Output the [x, y] coordinate of the center of the cell containing the given text.  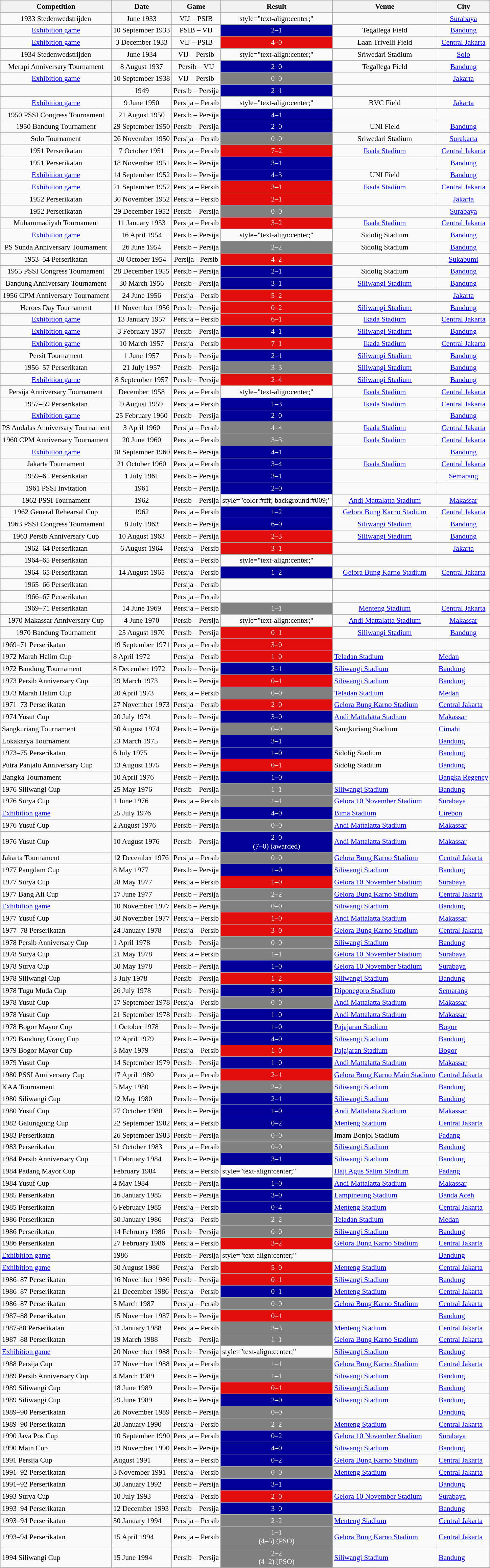
Sangkuriang Tournament [56, 729]
PS Sunda Anniversary Tournament [56, 247]
1976 Siliwangi Cup [56, 789]
1979 Bandung Urang Cup [56, 1039]
Putra Panjalu Anniversary Cup [56, 765]
4 March 1989 [142, 1376]
1988 Persija Cup [56, 1364]
8 December 1972 [142, 669]
30 January 1994 [142, 1521]
Cirebon [463, 813]
1986 [142, 1256]
31 January 1988 [142, 1328]
4 June 1970 [142, 621]
2–2(4–2) (PSO) [277, 1558]
1978 Bogor Mayor Cup [56, 1027]
16 January 1985 [142, 1195]
30 November 1977 [142, 919]
26 September 1983 [142, 1135]
15 June 1994 [142, 1558]
1956 CPM Anniversary Tournament [56, 295]
20 April 1973 [142, 693]
1984 Padang Mayor Cup [56, 1171]
February 1984 [142, 1171]
17 September 1978 [142, 1003]
12 April 1979 [142, 1039]
19 September 1971 [142, 645]
12 May 1980 [142, 1099]
1984 Persib Anniversary Cup [56, 1159]
4 May 1984 [142, 1183]
9 June 1950 [142, 103]
3 November 1991 [142, 1472]
28 December 1955 [142, 271]
Persija - Persib [196, 259]
3–4 [277, 464]
17 June 1977 [142, 894]
1973 Persib Anniversary Cup [56, 681]
Sangkuriang Stadium [385, 729]
1962 General Rehearsal Cup [56, 512]
25 February 1960 [142, 416]
8 July 1963 [142, 524]
30 August 1974 [142, 729]
26 November 1950 [142, 139]
1990 Java Pos Cup [56, 1436]
August 1991 [142, 1460]
28 May 1977 [142, 882]
27 November 1988 [142, 1364]
23 March 1975 [142, 741]
Venue [385, 6]
16 November 1986 [142, 1280]
PSIB – VIJ [196, 30]
Date [142, 6]
27 October 1980 [142, 1111]
1959–61 Perserikatan [56, 476]
1 October 1978 [142, 1027]
1934 Stedenwedstrĳden [56, 55]
31 October 1983 [142, 1147]
Bangka Tournament [56, 777]
Imam Bonjol Stadium [385, 1135]
Persija Anniversary Tournament [56, 392]
30 August 1986 [142, 1268]
20 June 1960 [142, 440]
27 February 1986 [142, 1243]
18 November 1951 [142, 163]
1 July 1961 [142, 476]
1977 Pangdam Cup [56, 870]
11 January 1953 [142, 223]
1976 Surya Cup [56, 801]
1 June 1976 [142, 801]
Merapi Anniversary Tournament [56, 67]
3 December 1933 [142, 43]
1977–78 Perserikatan [56, 930]
4–4 [277, 428]
1977 Yusuf Cup [56, 919]
3 May 1979 [142, 1051]
14 August 1965 [142, 573]
City [463, 6]
21 September 1952 [142, 187]
1987-88 Perserikatan [56, 1328]
4–2 [277, 259]
1991 Persija Cup [56, 1460]
1971–73 Perserikatan [56, 705]
0–4 [277, 1208]
Persib – VIJ [196, 67]
Result [277, 6]
PS Andalas Anniversary Tournament [56, 428]
30 January 1992 [142, 1484]
14 June 1969 [142, 609]
8 April 1972 [142, 657]
28 January 1990 [142, 1424]
1966–67 Perserikatan [56, 597]
9 August 1959 [142, 404]
1963 PSSI Congress Tournament [56, 524]
29 March 1973 [142, 681]
1977 Surya Cup [56, 882]
1990 Main Cup [56, 1448]
Competition [56, 6]
1962 PSSI Tournament [56, 500]
Lokakarya Tournament [56, 741]
Lampineung Stadium [385, 1195]
1973–75 Perserikatan [56, 753]
June 1933 [142, 19]
2–3 [277, 537]
1978 Siliwangi Cup [56, 979]
29 June 1989 [142, 1400]
1978 Tugu Muda Cup [56, 991]
27 November 1973 [142, 705]
1979 Yusuf Cup [56, 1063]
6–0 [277, 524]
30 October 1954 [142, 259]
5–2 [277, 295]
29 September 1950 [142, 127]
6–1 [277, 319]
BVC Field [385, 103]
6 July 1975 [142, 753]
1949 [142, 91]
1982 Galunggung Cup [56, 1123]
1950 Bandung Tournament [56, 127]
Cimahi [463, 729]
1980 PSSI Anniversary Cup [56, 1075]
1961 PSSI Invitation [56, 488]
26 November 1989 [142, 1412]
6 February 1985 [142, 1208]
17 April 1980 [142, 1075]
3 February 1957 [142, 332]
20 November 1988 [142, 1352]
5 March 1987 [142, 1304]
1970 Makassar Anniversary Cup [56, 621]
29 December 1952 [142, 211]
Muhammadiyah Tournament [56, 223]
19 March 1988 [142, 1340]
December 1958 [142, 392]
6 August 1964 [142, 548]
1 April 1978 [142, 943]
Diponegoro Stadium [385, 991]
8 August 1937 [142, 67]
12 December 1993 [142, 1508]
1965–66 Perserikatan [56, 585]
8 May 1977 [142, 870]
21 October 1960 [142, 464]
21 September 1978 [142, 1015]
1974 Yusuf Cup [56, 717]
25 July 1976 [142, 813]
14 February 1986 [142, 1232]
1961 [142, 488]
1980 Yusuf Cup [56, 1111]
1–3 [277, 404]
1979 Bogor Mayor Cup [56, 1051]
10 August 1963 [142, 537]
KAA Tournament [56, 1087]
26 June 1954 [142, 247]
Game [196, 6]
21 May 1978 [142, 954]
1956–57 Perserikatan [56, 368]
30 May 1978 [142, 967]
1933 Stedenwedstrĳden [56, 19]
18 June 1989 [142, 1388]
10 July 1993 [142, 1497]
14 September 1952 [142, 175]
25 August 1970 [142, 633]
7–1 [277, 344]
style="color:#fff; background:#009;" [277, 500]
June 1934 [142, 55]
21 December 1986 [142, 1292]
20 July 1974 [142, 717]
3 July 1978 [142, 979]
13 January 1957 [142, 319]
11 November 1956 [142, 308]
Haji Agus Salim Stadium [385, 1171]
1962–64 Perserikatan [56, 548]
1953–54 Perserikatan [56, 259]
10 April 1976 [142, 777]
30 January 1986 [142, 1219]
1978 Persib Anniversary Cup [56, 943]
2 August 1976 [142, 826]
8 September 1957 [142, 380]
5–0 [277, 1268]
Bangka Regency [463, 777]
Bima Stadium [385, 813]
Gelora Bung Karno Main Stadium [385, 1075]
1957–59 Perserikatan [56, 404]
24 January 1978 [142, 930]
1955 PSSI Congress Tournament [56, 271]
1970 Bandung Tournament [56, 633]
1993 Surya Cup [56, 1497]
7–2 [277, 151]
1960 CPM Anniversary Tournament [56, 440]
1989 Persib Anniversary Cup [56, 1376]
Persit Tournament [56, 356]
1–1(4–5) (PSO) [277, 1537]
24 June 1956 [142, 295]
7 October 1951 [142, 151]
1994 Siliwangi Cup [56, 1558]
1963 Persib Anniversary Cup [56, 537]
19 November 1990 [142, 1448]
21 July 1957 [142, 368]
Sukabumi [463, 259]
1984 Yusuf Cup [56, 1183]
Banda Aceh [463, 1195]
22 September 1982 [142, 1123]
5 May 1980 [142, 1087]
10 September 1933 [142, 30]
10 August 1976 [142, 842]
Laan Trivelli Field [385, 43]
Solo [463, 55]
1973 Marah Halim Cup [56, 693]
10 March 1957 [142, 344]
2–4 [277, 380]
25 May 1976 [142, 789]
26 July 1978 [142, 991]
10 September 1938 [142, 79]
Bandung Anniversary Tournament [56, 284]
15 November 1987 [142, 1316]
1 June 1957 [142, 356]
1972 Bandung Tournament [56, 669]
14 September 1979 [142, 1063]
4–3 [277, 175]
3 April 1960 [142, 428]
15 April 1994 [142, 1537]
Surakarta [463, 139]
1 February 1984 [142, 1159]
Solo Tournament [56, 139]
30 March 1956 [142, 284]
1977 Bang Ali Cup [56, 894]
18 September 1960 [142, 452]
12 December 1976 [142, 858]
10 November 1977 [142, 906]
16 April 1954 [142, 235]
30 November 1952 [142, 199]
Heroes Day Tournament [56, 308]
1950 PSSI Congress Tournament [56, 115]
13 August 1975 [142, 765]
2–0(7–0) (awarded) [277, 842]
1980 Siliwangi Cup [56, 1099]
21 August 1950 [142, 115]
1972 Marah Halim Cup [56, 657]
10 September 1990 [142, 1436]
